Identify which cell holds the provided text, then report its (X, Y) central coordinate. 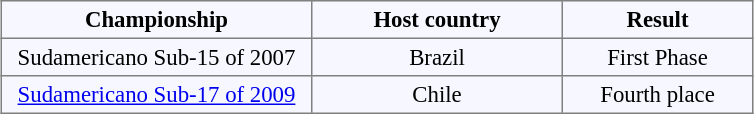
Sudamericano Sub-15 of 2007 (156, 57)
Sudamericano Sub-17 of 2009 (156, 95)
Result (657, 20)
Chile (437, 95)
Fourth place (657, 95)
First Phase (657, 57)
Brazil (437, 57)
Host country (437, 20)
Championship (156, 20)
